Determine the (x, y) coordinate at the center of the cell enclosing the given text.  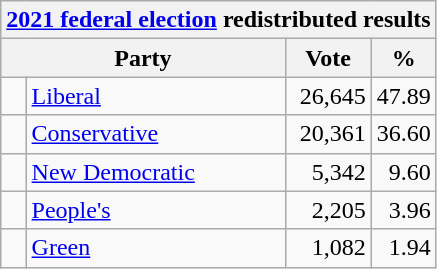
20,361 (328, 134)
Conservative (156, 134)
People's (156, 210)
1.94 (404, 248)
1,082 (328, 248)
26,645 (328, 96)
Party (143, 58)
47.89 (404, 96)
Green (156, 248)
Vote (328, 58)
9.60 (404, 172)
New Democratic (156, 172)
5,342 (328, 172)
% (404, 58)
3.96 (404, 210)
36.60 (404, 134)
2021 federal election redistributed results (218, 20)
Liberal (156, 96)
2,205 (328, 210)
